Capture the cell that displays the provided text and extract its [x, y] central coordinate. 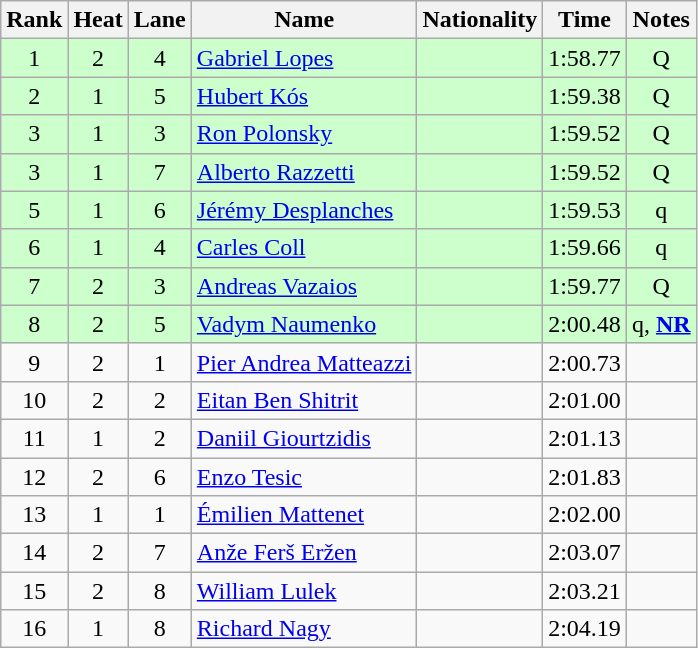
Time [585, 20]
2:00.48 [585, 324]
Nationality [480, 20]
Gabriel Lopes [304, 58]
Name [304, 20]
Heat [98, 20]
15 [34, 591]
16 [34, 629]
Andreas Vazaios [304, 286]
1:59.66 [585, 248]
2:03.21 [585, 591]
Richard Nagy [304, 629]
Pier Andrea Matteazzi [304, 362]
2:02.00 [585, 515]
2:04.19 [585, 629]
q, NR [661, 324]
1:59.77 [585, 286]
Lane [160, 20]
Eitan Ben Shitrit [304, 400]
Vadym Naumenko [304, 324]
9 [34, 362]
Carles Coll [304, 248]
2:01.13 [585, 438]
13 [34, 515]
1:59.38 [585, 96]
Daniil Giourtzidis [304, 438]
Émilien Mattenet [304, 515]
Alberto Razzetti [304, 172]
11 [34, 438]
Jérémy Desplanches [304, 210]
Hubert Kós [304, 96]
Enzo Tesic [304, 477]
12 [34, 477]
1:58.77 [585, 58]
1:59.53 [585, 210]
2:03.07 [585, 553]
2:01.83 [585, 477]
William Lulek [304, 591]
2:01.00 [585, 400]
Notes [661, 20]
10 [34, 400]
Anže Ferš Eržen [304, 553]
2:00.73 [585, 362]
Rank [34, 20]
Ron Polonsky [304, 134]
14 [34, 553]
